For the text-containing cell, return its midpoint in [x, y] coordinate format. 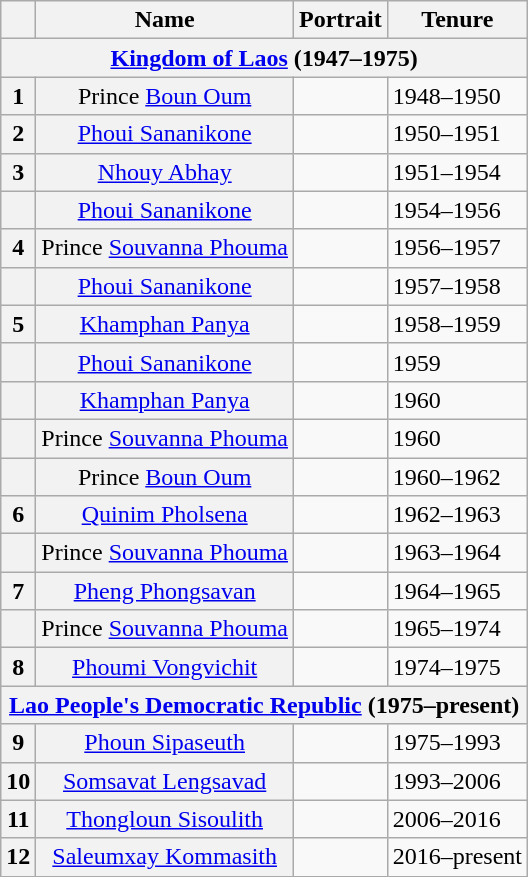
Somsavat Lengsavad [165, 781]
2006–2016 [457, 819]
2 [18, 134]
1954–1956 [457, 210]
Phoun Sipaseuth [165, 743]
1951–1954 [457, 172]
6 [18, 515]
10 [18, 781]
1974–1975 [457, 667]
11 [18, 819]
1965–1974 [457, 629]
Pheng Phongsavan [165, 591]
Quinim Pholsena [165, 515]
Thongloun Sisoulith [165, 819]
1959 [457, 362]
7 [18, 591]
1956–1957 [457, 248]
1950–1951 [457, 134]
1964–1965 [457, 591]
1 [18, 96]
Saleumxay Kommasith [165, 857]
1957–1958 [457, 286]
Tenure [457, 20]
Nhouy Abhay [165, 172]
Phoumi Vongvichit [165, 667]
2016–present [457, 857]
Portrait [341, 20]
1960–1962 [457, 477]
1962–1963 [457, 515]
1975–1993 [457, 743]
Kingdom of Laos (1947–1975) [264, 58]
8 [18, 667]
9 [18, 743]
1963–1964 [457, 553]
1948–1950 [457, 96]
1958–1959 [457, 324]
Lao People's Democratic Republic (1975–present) [264, 705]
3 [18, 172]
12 [18, 857]
5 [18, 324]
Name [165, 20]
1993–2006 [457, 781]
4 [18, 248]
